Provide the (x, y) coordinate of the cell's center where the given text is located.  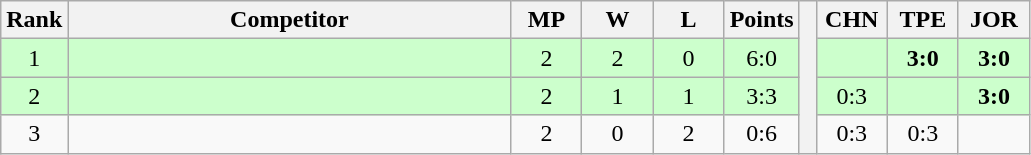
MP (546, 20)
3:3 (762, 96)
L (688, 20)
TPE (922, 20)
Rank (34, 20)
0:6 (762, 134)
6:0 (762, 58)
CHN (852, 20)
JOR (994, 20)
Points (762, 20)
3 (34, 134)
Competitor (290, 20)
W (618, 20)
